Search for the cell housing the specified text and yield its (x, y) center coordinate. 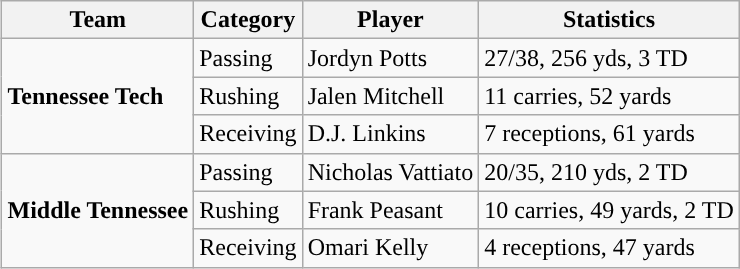
11 carries, 52 yards (610, 96)
Category (248, 20)
Jordyn Potts (390, 58)
Omari Kelly (390, 248)
10 carries, 49 yards, 2 TD (610, 210)
Frank Peasant (390, 210)
4 receptions, 47 yards (610, 248)
D.J. Linkins (390, 134)
Player (390, 20)
Nicholas Vattiato (390, 172)
7 receptions, 61 yards (610, 134)
Statistics (610, 20)
Jalen Mitchell (390, 96)
Team (98, 20)
27/38, 256 yds, 3 TD (610, 58)
20/35, 210 yds, 2 TD (610, 172)
Tennessee Tech (98, 96)
Middle Tennessee (98, 210)
